Provide the [x, y] coordinate of the cell's center where the given text is located.  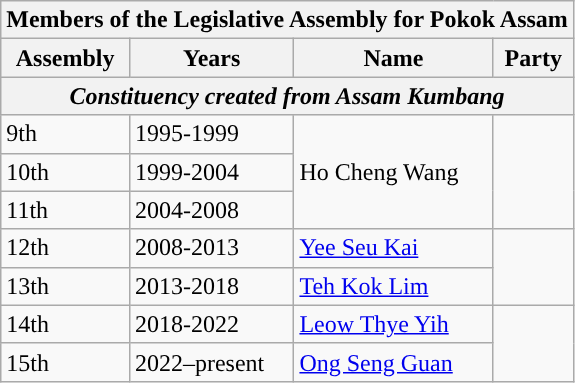
15th [66, 362]
Years [212, 58]
Members of the Legislative Assembly for Pokok Assam [288, 20]
Party [533, 58]
2022–present [212, 362]
2013-2018 [212, 286]
2004-2008 [212, 210]
Ong Seng Guan [394, 362]
2018-2022 [212, 324]
Assembly [66, 58]
Teh Kok Lim [394, 286]
11th [66, 210]
Leow Thye Yih [394, 324]
Name [394, 58]
9th [66, 134]
Ho Cheng Wang [394, 172]
14th [66, 324]
Constituency created from Assam Kumbang [288, 96]
Yee Seu Kai [394, 248]
12th [66, 248]
13th [66, 286]
2008-2013 [212, 248]
1995-1999 [212, 134]
10th [66, 172]
1999-2004 [212, 172]
